From the cell containing the given text, extract its center point as (X, Y) coordinate. 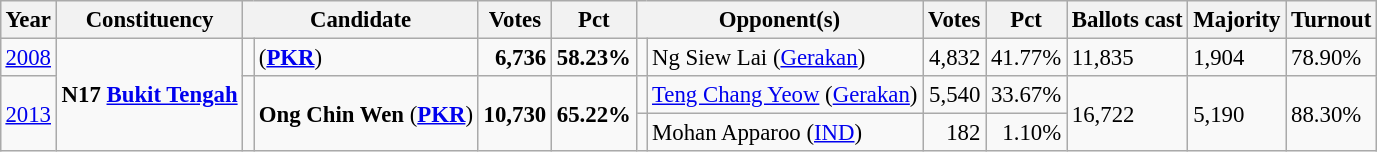
Ng Siew Lai (Gerakan) (785, 57)
Ballots cast (1126, 20)
182 (954, 133)
65.22% (594, 114)
(PKR) (366, 57)
78.90% (1332, 57)
10,730 (514, 114)
Turnout (1332, 20)
2008 (28, 57)
1,904 (1237, 57)
Candidate (360, 20)
58.23% (594, 57)
2013 (28, 114)
Teng Chang Yeow (Gerakan) (785, 95)
33.67% (1026, 95)
Opponent(s) (780, 20)
16,722 (1126, 114)
41.77% (1026, 57)
Ong Chin Wen (PKR) (366, 114)
Year (28, 20)
N17 Bukit Tengah (150, 94)
4,832 (954, 57)
5,190 (1237, 114)
Majority (1237, 20)
88.30% (1332, 114)
11,835 (1126, 57)
Mohan Apparoo (IND) (785, 133)
1.10% (1026, 133)
6,736 (514, 57)
Constituency (150, 20)
5,540 (954, 95)
